Locate the cell with the specified text and output its (x, y) center coordinate. 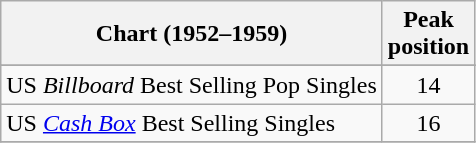
Peakposition (428, 34)
Chart (1952–1959) (192, 34)
US Billboard Best Selling Pop Singles (192, 85)
14 (428, 85)
16 (428, 123)
US Cash Box Best Selling Singles (192, 123)
